Extract the [x, y] coordinate from the center of the cell holding the provided text.  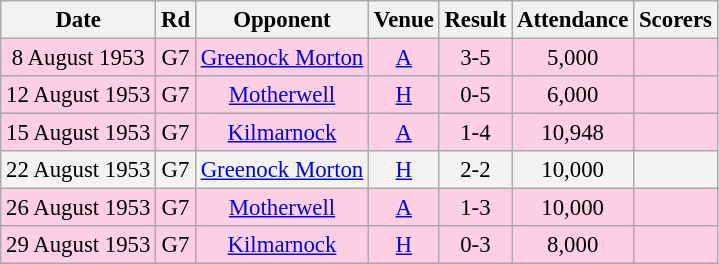
8,000 [573, 245]
12 August 1953 [78, 95]
5,000 [573, 58]
8 August 1953 [78, 58]
1-4 [476, 133]
0-3 [476, 245]
Scorers [676, 20]
Opponent [282, 20]
Venue [404, 20]
2-2 [476, 170]
1-3 [476, 208]
3-5 [476, 58]
Result [476, 20]
29 August 1953 [78, 245]
6,000 [573, 95]
15 August 1953 [78, 133]
22 August 1953 [78, 170]
0-5 [476, 95]
Date [78, 20]
Attendance [573, 20]
10,948 [573, 133]
26 August 1953 [78, 208]
Rd [176, 20]
